For the text-containing cell, return its midpoint in (x, y) coordinate format. 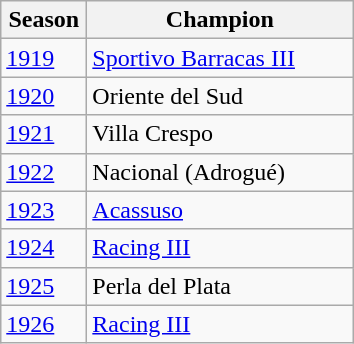
Nacional (Adrogué) (220, 172)
1923 (44, 210)
Season (44, 20)
Champion (220, 20)
1919 (44, 58)
Perla del Plata (220, 286)
1924 (44, 248)
1926 (44, 324)
1920 (44, 96)
Sportivo Barracas III (220, 58)
Acassuso (220, 210)
1921 (44, 134)
1922 (44, 172)
Villa Crespo (220, 134)
1925 (44, 286)
Oriente del Sud (220, 96)
